Return the (X, Y) coordinate for the center point of the cell that contains the specified text.  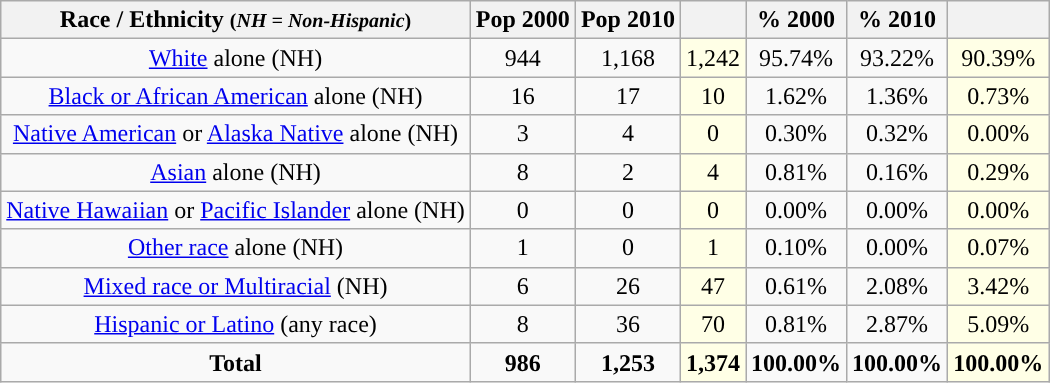
3.42% (998, 286)
16 (522, 96)
0.30% (796, 134)
3 (522, 134)
2 (628, 172)
Total (236, 362)
Race / Ethnicity (NH = Non-Hispanic) (236, 20)
1,374 (712, 362)
Native Hawaiian or Pacific Islander alone (NH) (236, 210)
0.61% (796, 286)
White alone (NH) (236, 58)
36 (628, 324)
Pop 2010 (628, 20)
0.16% (898, 172)
1.62% (796, 96)
% 2000 (796, 20)
2.08% (898, 286)
0.29% (998, 172)
0.07% (998, 248)
26 (628, 286)
0.32% (898, 134)
93.22% (898, 58)
70 (712, 324)
Pop 2000 (522, 20)
2.87% (898, 324)
0.10% (796, 248)
1,242 (712, 58)
986 (522, 362)
90.39% (998, 58)
0.73% (998, 96)
95.74% (796, 58)
944 (522, 58)
6 (522, 286)
Hispanic or Latino (any race) (236, 324)
Other race alone (NH) (236, 248)
% 2010 (898, 20)
17 (628, 96)
47 (712, 286)
Mixed race or Multiracial (NH) (236, 286)
10 (712, 96)
1,168 (628, 58)
Asian alone (NH) (236, 172)
Black or African American alone (NH) (236, 96)
5.09% (998, 324)
1.36% (898, 96)
Native American or Alaska Native alone (NH) (236, 134)
1,253 (628, 362)
